From the cell containing the given text, extract its center point as (X, Y) coordinate. 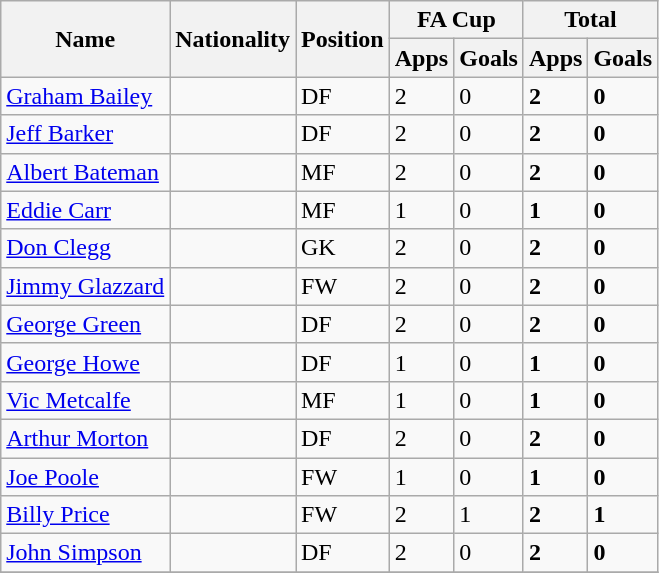
George Green (86, 324)
FA Cup (456, 20)
Position (343, 39)
Total (590, 20)
Graham Bailey (86, 96)
Eddie Carr (86, 210)
Billy Price (86, 515)
John Simpson (86, 553)
Jeff Barker (86, 134)
Vic Metcalfe (86, 400)
Arthur Morton (86, 438)
Albert Bateman (86, 172)
George Howe (86, 362)
Don Clegg (86, 248)
Nationality (233, 39)
Name (86, 39)
GK (343, 248)
Joe Poole (86, 477)
Jimmy Glazzard (86, 286)
